For the text-containing cell, return its midpoint in [X, Y] coordinate format. 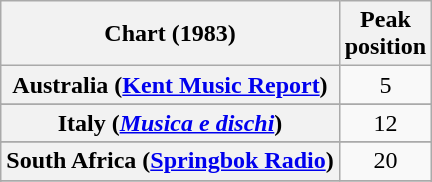
Chart (1983) [170, 34]
South Africa (Springbok Radio) [170, 161]
Italy (Musica e dischi) [170, 123]
20 [385, 161]
12 [385, 123]
Australia (Kent Music Report) [170, 85]
Peakposition [385, 34]
5 [385, 85]
